Return the [x, y] coordinate for the center point of the cell that contains the specified text.  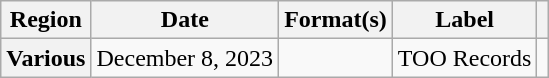
Various [46, 58]
TOO Records [464, 58]
Label [464, 20]
Format(s) [336, 20]
Date [185, 20]
December 8, 2023 [185, 58]
Region [46, 20]
